Find where the given text appears and provide that cell's center as [X, Y] coordinate. 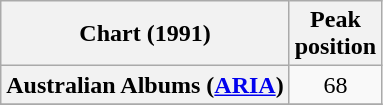
Chart (1991) [145, 34]
68 [335, 85]
Australian Albums (ARIA) [145, 85]
Peakposition [335, 34]
